Search for the cell housing the specified text and yield its (x, y) center coordinate. 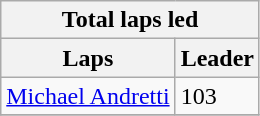
Laps (88, 58)
103 (217, 96)
Michael Andretti (88, 96)
Total laps led (130, 20)
Leader (217, 58)
